Search for the cell housing the specified text and yield its [X, Y] center coordinate. 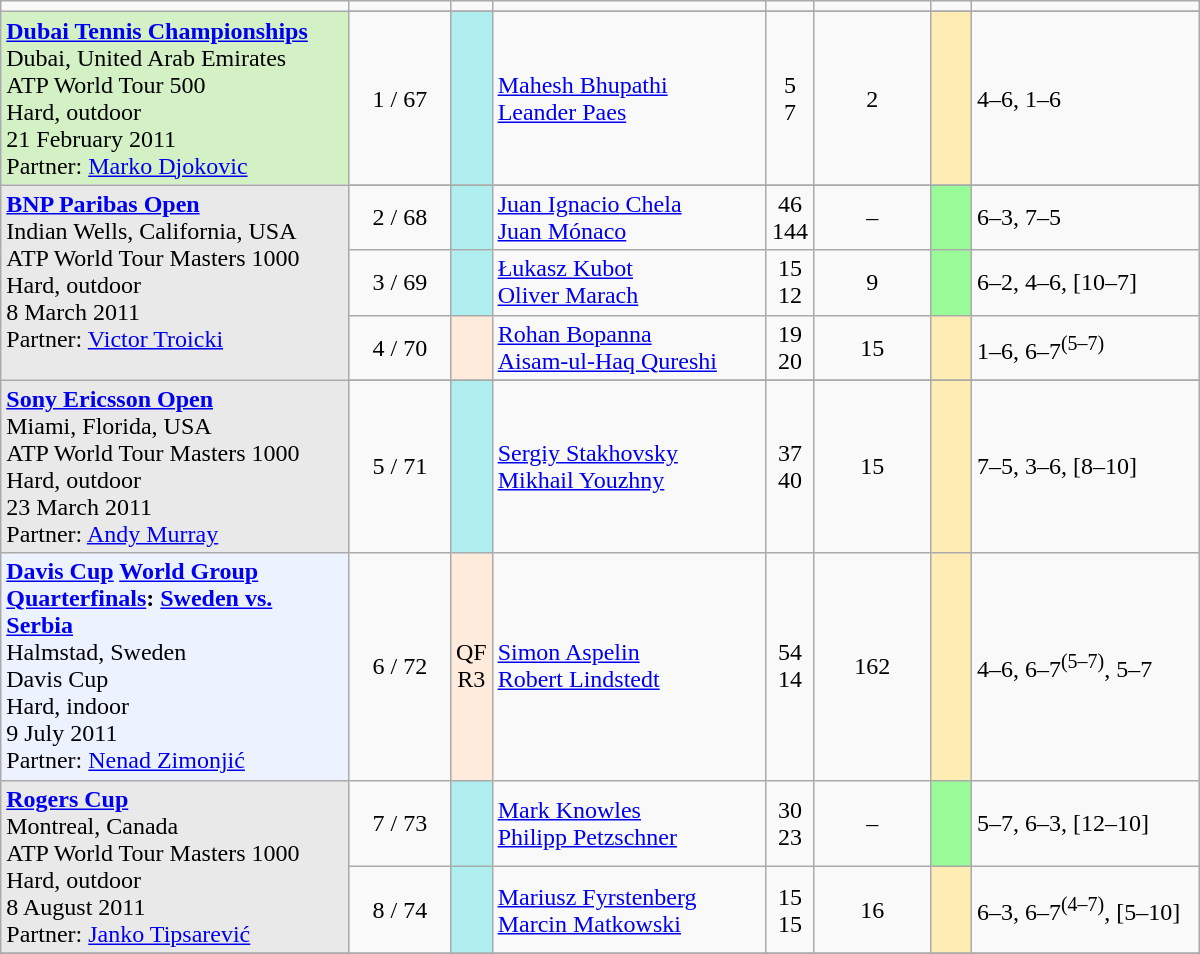
QFR3 [471, 666]
Sony Ericsson Open Miami, Florida, USAATP World Tour Masters 1000Hard, outdoor23 March 2011Partner: Andy Murray [176, 466]
2 / 68 [400, 218]
Juan Ignacio Chela Juan Mónaco [629, 218]
4 / 70 [400, 348]
3 / 69 [400, 282]
Mark Knowles Philipp Petzschner [629, 824]
6–3, 7–5 [1086, 218]
Rogers Cup Montreal, CanadaATP World Tour Masters 1000Hard, outdoor8 August 2011Partner: Janko Tipsarević [176, 866]
4–6, 1–6 [1086, 98]
Simon Aspelin Robert Lindstedt [629, 666]
Mahesh Bhupathi Leander Paes [629, 98]
Davis Cup World Group Quarterfinals: Sweden vs. Serbia Halmstad, Sweden Davis Cup Hard, indoor 9 July 2011Partner: Nenad Zimonjić [176, 666]
37 40 [790, 466]
30 23 [790, 824]
16 [872, 910]
7–5, 3–6, [8–10] [1086, 466]
19 20 [790, 348]
2 [872, 98]
4–6, 6–7(5–7), 5–7 [1086, 666]
1 / 67 [400, 98]
6–3, 6–7(4–7), [5–10] [1086, 910]
6–2, 4–6, [10–7] [1086, 282]
Łukasz Kubot Oliver Marach [629, 282]
5–7, 6–3, [12–10] [1086, 824]
7 / 73 [400, 824]
9 [872, 282]
Mariusz Fyrstenberg Marcin Matkowski [629, 910]
Rohan Bopanna Aisam-ul-Haq Qureshi [629, 348]
15 12 [790, 282]
Dubai Tennis Championships Dubai, United Arab EmiratesATP World Tour 500Hard, outdoor21 February 2011Partner: Marko Djokovic [176, 98]
8 / 74 [400, 910]
15 15 [790, 910]
46 144 [790, 218]
BNP Paribas Open Indian Wells, California, USAATP World Tour Masters 1000Hard, outdoor8 March 2011Partner: Victor Troicki [176, 282]
162 [872, 666]
5 7 [790, 98]
1–6, 6–7(5–7) [1086, 348]
6 / 72 [400, 666]
5 / 71 [400, 466]
Sergiy Stakhovsky Mikhail Youzhny [629, 466]
54 14 [790, 666]
